Output the [X, Y] coordinate of the center of the cell containing the given text.  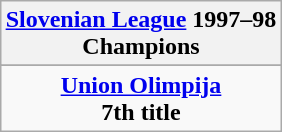
Union Olimpija7th title [141, 98]
Slovenian League 1997–98Champions [141, 34]
